From the cell containing the given text, extract its center point as (X, Y) coordinate. 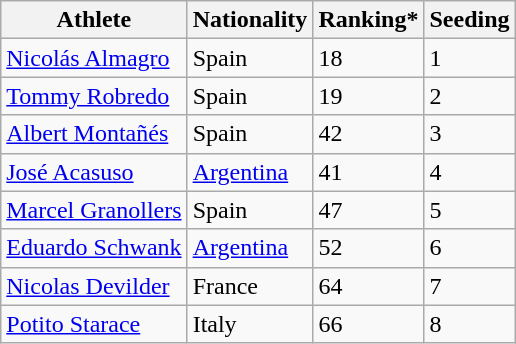
8 (470, 324)
47 (368, 210)
France (250, 286)
5 (470, 210)
Nicolás Almagro (94, 58)
Eduardo Schwank (94, 248)
Potito Starace (94, 324)
Nationality (250, 20)
6 (470, 248)
Seeding (470, 20)
José Acasuso (94, 172)
3 (470, 134)
Italy (250, 324)
41 (368, 172)
2 (470, 96)
18 (368, 58)
Tommy Robredo (94, 96)
Ranking* (368, 20)
1 (470, 58)
19 (368, 96)
Albert Montañés (94, 134)
Athlete (94, 20)
42 (368, 134)
66 (368, 324)
Marcel Granollers (94, 210)
Nicolas Devilder (94, 286)
4 (470, 172)
64 (368, 286)
52 (368, 248)
7 (470, 286)
